For the text-containing cell, return its midpoint in (x, y) coordinate format. 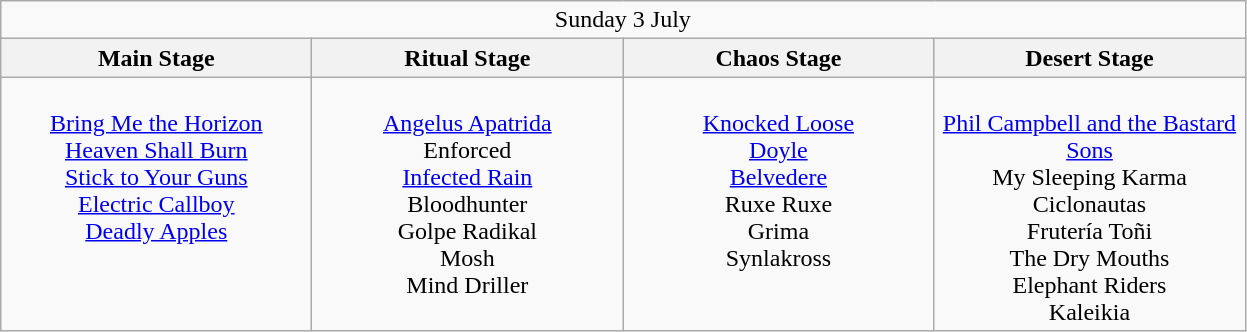
Chaos Stage (778, 58)
Desert Stage (1090, 58)
Bring Me the Horizon Heaven Shall Burn Stick to Your Guns Electric Callboy Deadly Apples (156, 204)
Angelus Apatrida Enforced Infected Rain Bloodhunter Golpe Radikal Mosh Mind Driller (468, 204)
Phil Campbell and the Bastard Sons My Sleeping Karma Ciclonautas Frutería Toñi The Dry Mouths Elephant Riders Kaleikia (1090, 204)
Ritual Stage (468, 58)
Knocked Loose Doyle Belvedere Ruxe Ruxe Grima Synlakross (778, 204)
Sunday 3 July (623, 20)
Main Stage (156, 58)
